From the cell containing the given text, extract its center point as (x, y) coordinate. 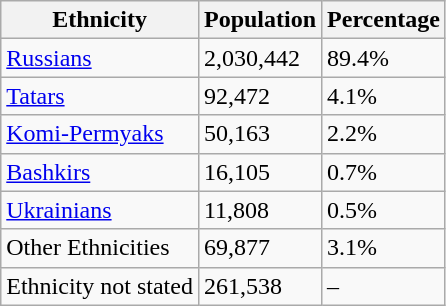
261,538 (260, 286)
Tatars (100, 96)
Bashkirs (100, 172)
89.4% (384, 58)
11,808 (260, 210)
3.1% (384, 248)
Other Ethnicities (100, 248)
16,105 (260, 172)
50,163 (260, 134)
Percentage (384, 20)
Ethnicity not stated (100, 286)
2,030,442 (260, 58)
0.5% (384, 210)
– (384, 286)
Russians (100, 58)
Ukrainians (100, 210)
69,877 (260, 248)
Komi-Permyaks (100, 134)
0.7% (384, 172)
2.2% (384, 134)
92,472 (260, 96)
4.1% (384, 96)
Population (260, 20)
Ethnicity (100, 20)
